Identify which cell holds the provided text, then report its [x, y] central coordinate. 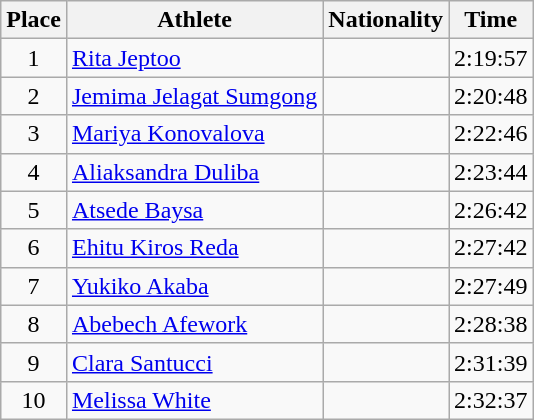
9 [34, 362]
Place [34, 20]
Atsede Baysa [194, 210]
2:27:49 [491, 286]
4 [34, 172]
7 [34, 286]
Abebech Afework [194, 324]
2:23:44 [491, 172]
Rita Jeptoo [194, 58]
2:27:42 [491, 248]
Clara Santucci [194, 362]
2:19:57 [491, 58]
2:26:42 [491, 210]
Athlete [194, 20]
Mariya Konovalova [194, 134]
2:31:39 [491, 362]
Jemima Jelagat Sumgong [194, 96]
3 [34, 134]
Melissa White [194, 400]
2:22:46 [491, 134]
1 [34, 58]
10 [34, 400]
Aliaksandra Duliba [194, 172]
2:32:37 [491, 400]
5 [34, 210]
8 [34, 324]
6 [34, 248]
Ehitu Kiros Reda [194, 248]
Yukiko Akaba [194, 286]
2:28:38 [491, 324]
2:20:48 [491, 96]
Nationality [386, 20]
Time [491, 20]
2 [34, 96]
